Return the [x, y] coordinate for the center point of the cell that contains the specified text.  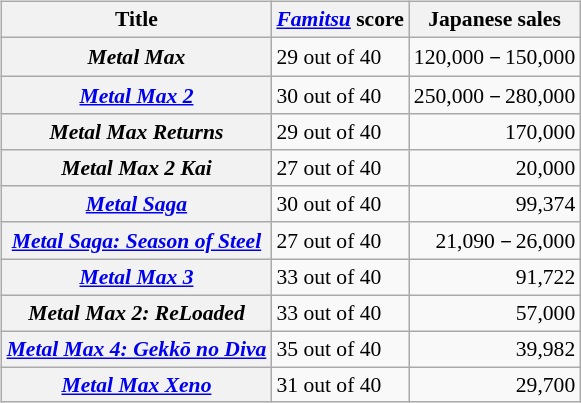
20,000 [494, 168]
29,700 [494, 385]
170,000 [494, 132]
Metal Max Returns [137, 132]
Japanese sales [494, 20]
91,722 [494, 278]
250,000－280,000 [494, 96]
Metal Max 4: Gekkō no Diva [137, 349]
Title [137, 20]
Metal Saga: Season of Steel [137, 240]
Metal Saga [137, 204]
120,000－150,000 [494, 56]
39,982 [494, 349]
Metal Max 3 [137, 278]
Metal Max [137, 56]
35 out of 40 [340, 349]
31 out of 40 [340, 385]
Metal Max 2 [137, 96]
Famitsu score [340, 20]
57,000 [494, 314]
Metal Max 2: ReLoaded [137, 314]
21,090－26,000 [494, 240]
99,374 [494, 204]
Metal Max Xeno [137, 385]
Metal Max 2 Kai [137, 168]
